Find where the given text appears and provide that cell's center as [x, y] coordinate. 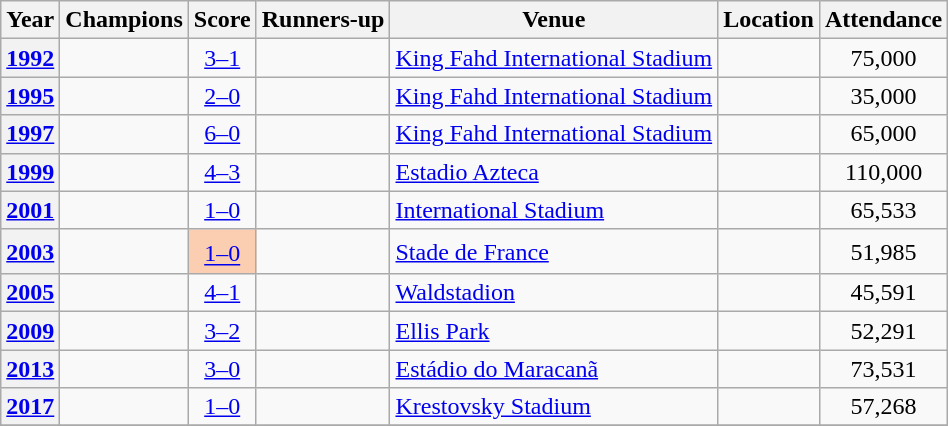
Krestovsky Stadium [554, 407]
Score [222, 20]
1992 [30, 58]
Waldstadion [554, 293]
3–2 [222, 331]
52,291 [883, 331]
2–0 [222, 96]
1995 [30, 96]
2013 [30, 369]
International Stadium [554, 210]
Champions [124, 20]
2001 [30, 210]
3–1 [222, 58]
3–0 [222, 369]
57,268 [883, 407]
4–1 [222, 293]
Estádio do Maracanã [554, 369]
35,000 [883, 96]
1997 [30, 134]
110,000 [883, 172]
65,533 [883, 210]
Runners-up [323, 20]
45,591 [883, 293]
Location [769, 20]
73,531 [883, 369]
Ellis Park [554, 331]
2003 [30, 252]
Year [30, 20]
Estadio Azteca [554, 172]
Venue [554, 20]
1999 [30, 172]
Attendance [883, 20]
4–3 [222, 172]
Stade de France [554, 252]
2005 [30, 293]
75,000 [883, 58]
65,000 [883, 134]
2009 [30, 331]
51,985 [883, 252]
6–0 [222, 134]
2017 [30, 407]
